Extract the [x, y] coordinate from the center of the cell holding the provided text.  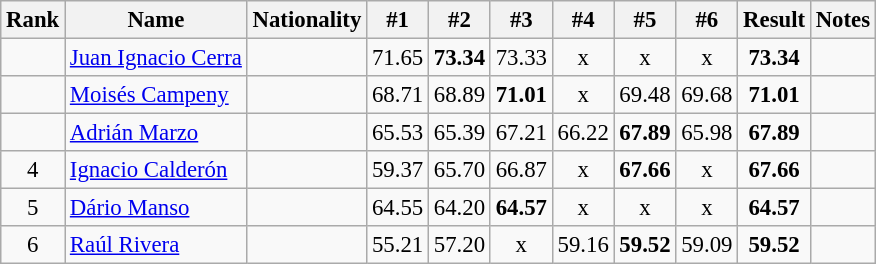
65.53 [398, 133]
68.71 [398, 95]
#1 [398, 20]
64.55 [398, 208]
68.89 [460, 95]
59.09 [707, 245]
5 [33, 208]
#5 [645, 20]
64.20 [460, 208]
65.70 [460, 170]
4 [33, 170]
Result [774, 20]
65.98 [707, 133]
71.65 [398, 58]
Moisés Campeny [156, 95]
66.22 [583, 133]
55.21 [398, 245]
59.16 [583, 245]
Nationality [306, 20]
57.20 [460, 245]
69.68 [707, 95]
#4 [583, 20]
#6 [707, 20]
67.21 [521, 133]
Notes [842, 20]
#2 [460, 20]
59.37 [398, 170]
66.87 [521, 170]
Rank [33, 20]
Ignacio Calderón [156, 170]
73.33 [521, 58]
Dário Manso [156, 208]
6 [33, 245]
Juan Ignacio Cerra [156, 58]
Adrián Marzo [156, 133]
65.39 [460, 133]
Name [156, 20]
Raúl Rivera [156, 245]
69.48 [645, 95]
#3 [521, 20]
